Return the [X, Y] coordinate for the center point of the cell that contains the specified text.  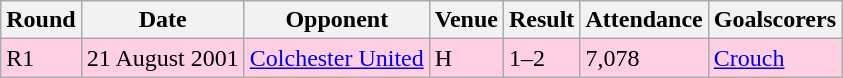
H [466, 58]
7,078 [644, 58]
Venue [466, 20]
Opponent [336, 20]
R1 [41, 58]
21 August 2001 [162, 58]
Crouch [774, 58]
Attendance [644, 20]
Result [541, 20]
Round [41, 20]
Date [162, 20]
1–2 [541, 58]
Colchester United [336, 58]
Goalscorers [774, 20]
